For the text-containing cell, return its midpoint in [x, y] coordinate format. 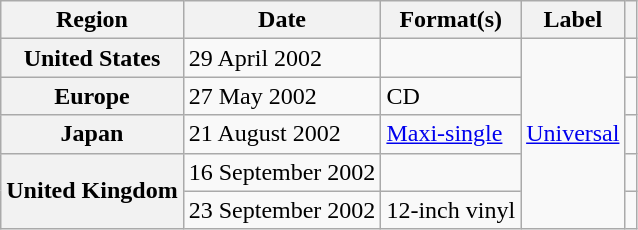
23 September 2002 [282, 210]
27 May 2002 [282, 96]
Region [92, 20]
16 September 2002 [282, 172]
Label [573, 20]
Universal [573, 134]
Japan [92, 134]
Date [282, 20]
Europe [92, 96]
21 August 2002 [282, 134]
United States [92, 58]
12-inch vinyl [451, 210]
Format(s) [451, 20]
CD [451, 96]
29 April 2002 [282, 58]
Maxi-single [451, 134]
United Kingdom [92, 191]
